Return [x, y] of the center of cell containing provided text 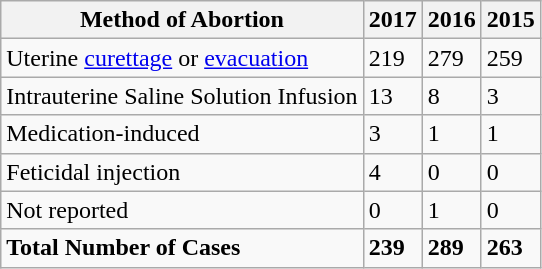
Uterine curettage or evacuation [182, 58]
Method of Abortion [182, 20]
239 [392, 248]
Medication-induced [182, 134]
279 [452, 58]
259 [510, 58]
289 [452, 248]
Feticidal injection [182, 172]
Intrauterine Saline Solution Infusion [182, 96]
263 [510, 248]
219 [392, 58]
4 [392, 172]
8 [452, 96]
2015 [510, 20]
2017 [392, 20]
Not reported [182, 210]
Total Number of Cases [182, 248]
2016 [452, 20]
13 [392, 96]
